Extract the (X, Y) coordinate from the center of the cell holding the provided text.  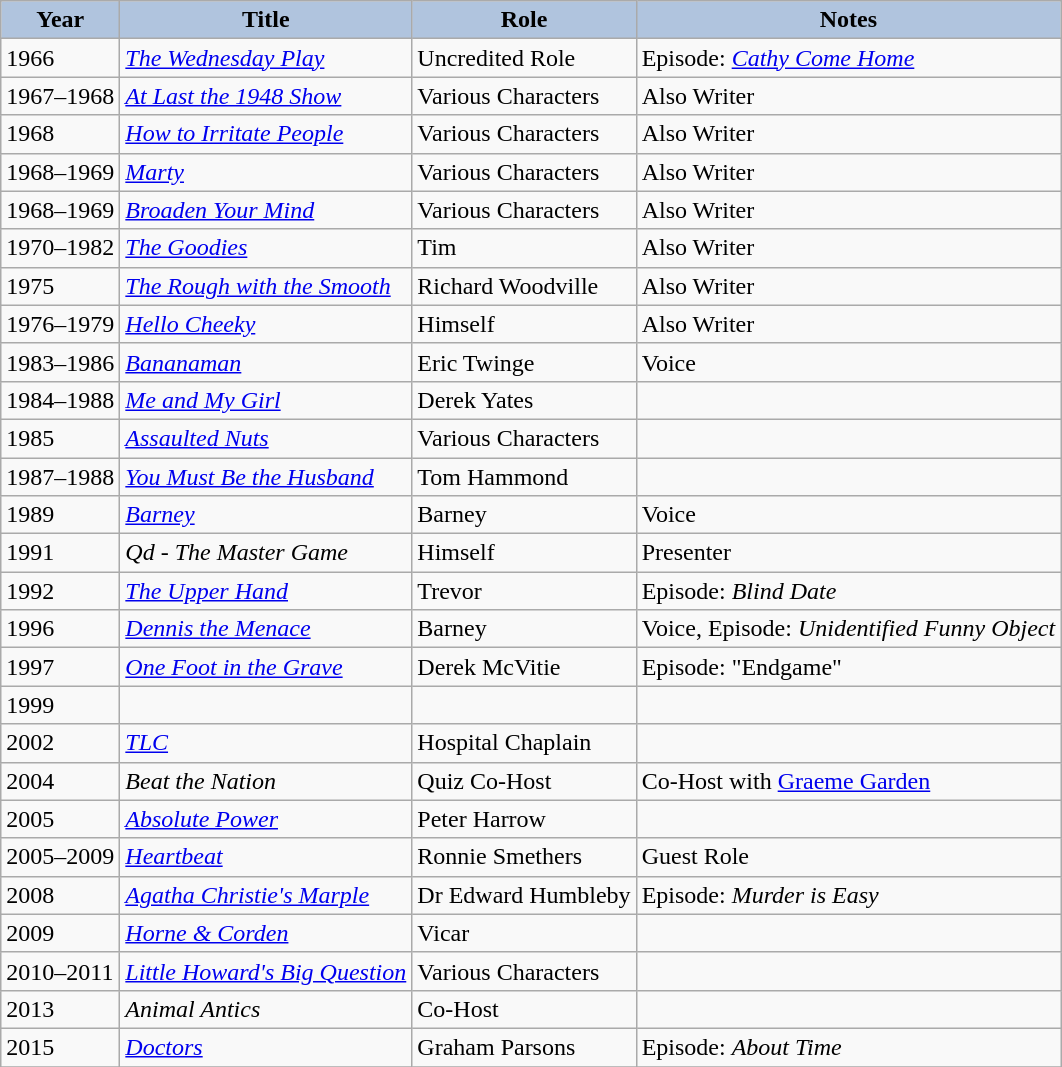
1991 (60, 553)
Role (524, 20)
Episode: About Time (848, 1047)
Episode: "Endgame" (848, 667)
At Last the 1948 Show (266, 96)
Episode: Blind Date (848, 591)
Animal Antics (266, 1009)
Heartbeat (266, 857)
2004 (60, 781)
Marty (266, 172)
Agatha Christie's Marple (266, 895)
1970–1982 (60, 248)
Absolute Power (266, 819)
Trevor (524, 591)
2013 (60, 1009)
TLC (266, 743)
Uncredited Role (524, 58)
Qd - The Master Game (266, 553)
2009 (60, 933)
The Goodies (266, 248)
2002 (60, 743)
Tim (524, 248)
Co-Host (524, 1009)
2008 (60, 895)
Derek McVitie (524, 667)
The Rough with the Smooth (266, 286)
You Must Be the Husband (266, 477)
The Upper Hand (266, 591)
How to Irritate People (266, 134)
1976–1979 (60, 324)
Eric Twinge (524, 362)
2010–2011 (60, 971)
Episode: Cathy Come Home (848, 58)
Broaden Your Mind (266, 210)
1996 (60, 629)
1999 (60, 705)
Ronnie Smethers (524, 857)
Hospital Chaplain (524, 743)
Tom Hammond (524, 477)
Year (60, 20)
Richard Woodville (524, 286)
Co-Host with Graeme Garden (848, 781)
Presenter (848, 553)
1985 (60, 438)
Vicar (524, 933)
Doctors (266, 1047)
Assaulted Nuts (266, 438)
Hello Cheeky (266, 324)
Episode: Murder is Easy (848, 895)
1989 (60, 515)
2015 (60, 1047)
Peter Harrow (524, 819)
Title (266, 20)
Graham Parsons (524, 1047)
Little Howard's Big Question (266, 971)
Me and My Girl (266, 400)
1997 (60, 667)
1967–1968 (60, 96)
Beat the Nation (266, 781)
Bananaman (266, 362)
Dennis the Menace (266, 629)
1992 (60, 591)
The Wednesday Play (266, 58)
Dr Edward Humbleby (524, 895)
1984–1988 (60, 400)
Voice, Episode: Unidentified Funny Object (848, 629)
Quiz Co-Host (524, 781)
1975 (60, 286)
2005 (60, 819)
Derek Yates (524, 400)
1983–1986 (60, 362)
2005–2009 (60, 857)
1968 (60, 134)
1966 (60, 58)
Guest Role (848, 857)
One Foot in the Grave (266, 667)
Notes (848, 20)
1987–1988 (60, 477)
Horne & Corden (266, 933)
